Identify which cell holds the provided text, then report its (X, Y) central coordinate. 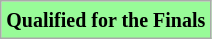
Qualified for the Finals (106, 20)
